Determine the [x, y] coordinate at the center of the cell enclosing the given text.  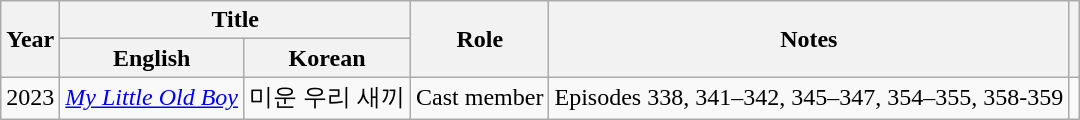
Year [30, 39]
2023 [30, 98]
Cast member [480, 98]
Notes [809, 39]
Korean [328, 58]
My Little Old Boy [152, 98]
Title [236, 20]
미운 우리 새끼 [328, 98]
Role [480, 39]
English [152, 58]
Episodes 338, 341–342, 345–347, 354–355, 358-359 [809, 98]
